From the cell containing the given text, extract its center point as [x, y] coordinate. 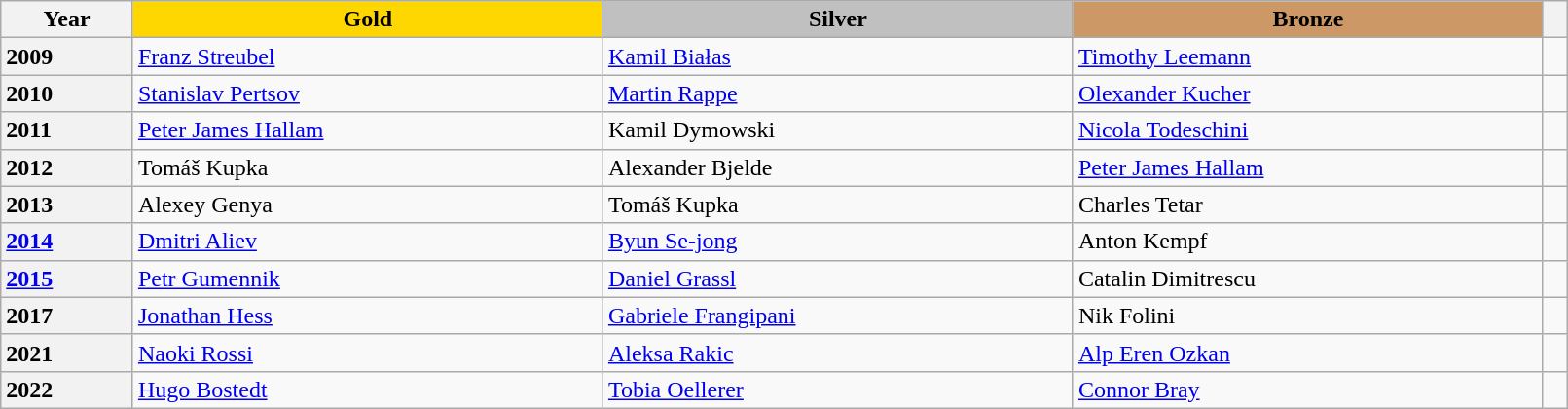
Connor Bray [1308, 390]
Alp Eren Ozkan [1308, 353]
Alexey Genya [368, 204]
2022 [67, 390]
Martin Rappe [837, 93]
Jonathan Hess [368, 316]
Year [67, 19]
2021 [67, 353]
Tobia Oellerer [837, 390]
Anton Kempf [1308, 242]
2017 [67, 316]
2012 [67, 167]
Hugo Bostedt [368, 390]
2013 [67, 204]
Charles Tetar [1308, 204]
Catalin Dimitrescu [1308, 279]
Gold [368, 19]
Dmitri Aliev [368, 242]
2015 [67, 279]
Aleksa Rakic [837, 353]
Gabriele Frangipani [837, 316]
Bronze [1308, 19]
2009 [67, 56]
Petr Gumennik [368, 279]
Nicola Todeschini [1308, 130]
Franz Streubel [368, 56]
2010 [67, 93]
Silver [837, 19]
Kamil Dymowski [837, 130]
Kamil Białas [837, 56]
Stanislav Pertsov [368, 93]
Naoki Rossi [368, 353]
Byun Se-jong [837, 242]
Daniel Grassl [837, 279]
2014 [67, 242]
Nik Folini [1308, 316]
2011 [67, 130]
Olexander Kucher [1308, 93]
Timothy Leemann [1308, 56]
Alexander Bjelde [837, 167]
